From the cell containing the given text, extract its center point as (x, y) coordinate. 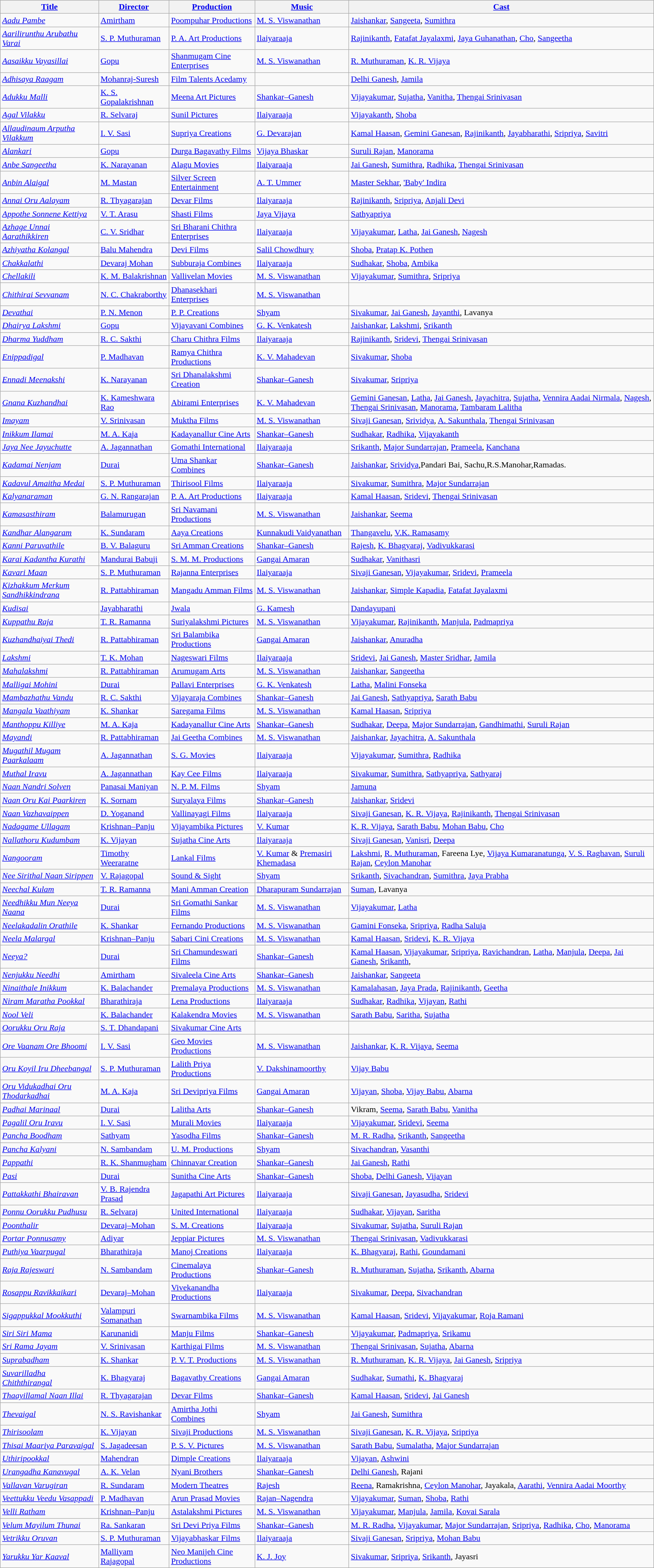
Film Talents Acedamy (212, 79)
Geo Movies Productions (212, 1046)
Jamuna (501, 787)
Thengai Srinivasan, Sujatha, Abarna (501, 1346)
Valampuri Somanathan (134, 1315)
United International (212, 1212)
Thengai Srinivasan, Vadivukkarasi (501, 1239)
Azhiyatha Kolangal (50, 250)
Manju Films (212, 1333)
Silver Screen Entertainment (212, 182)
R. Muthuraman, K. R. Vijaya, Jai Ganesh, Sripriya (501, 1360)
Annai Oru Aalayam (50, 200)
Kamal Haasan, Sridevi, Vijayakumar, Roja Ramani (501, 1315)
Mambazhathu Vandu (50, 697)
Sujatha Cine Arts (212, 840)
Kamal Haasan, Sripriya (501, 711)
Mahendran (134, 1458)
Vallinayagi Films (212, 813)
Vikram, Seema, Sarath Babu, Vanitha (501, 1109)
Subburaja Combines (212, 263)
S. G. Movies (212, 755)
Malliyam Rajagopal (134, 1556)
Vijayakanth, Shoba (501, 115)
Lalith Priya Productions (212, 1068)
Sudhakar, Radhika, Vijayakanth (501, 434)
Latha, Malini Fonseka (501, 684)
Sri Navamani Productions (212, 514)
Master Sekhar, 'Baby' Indira (501, 182)
R. Muthuraman, K. R. Vijaya (501, 61)
Kamal Haasan, Vijayakumar, Sripriya, Ravichandran, Latha, Manjula, Deepa, Jai Ganesh, Srikanth, (501, 957)
Dhairya Lakshmi (50, 326)
Mandurai Babuji (134, 559)
Arumugam Arts (212, 671)
Delhi Ganesh, Jamila (501, 79)
Sivakumar, Shoba (501, 357)
Aaya Creations (212, 532)
Karai Kadantha Kurathi (50, 559)
Sigappukkal Mookkuthi (50, 1315)
Vijayakumar, Sumithra, Sripriya (501, 276)
Nool Veli (50, 1015)
Kay Cee Films (212, 774)
Jai Geetha Combines (212, 738)
Vijayakumar, Sumithra, Radhika (501, 755)
Music (302, 7)
Velli Ratham (50, 1512)
Pancha Kalyani (50, 1149)
Vijayakumar, Rajinikanth, Manjula, Padmapriya (501, 622)
Sivaji Ganesan, Srividya, A. Sakunthala, Thengai Srinivasan (501, 420)
Lakshmi, R. Muthuraman, Fareena Lye, Vijaya Kumaranatunga, V. S. Raghavan, Suruli Rajan, Ceylon Manohar (501, 858)
Anbin Alaigal (50, 182)
Sivaji Ganesan, Sripriya, Mohan Babu (501, 1538)
Gnana Kuzhandhai (50, 402)
Adhisaya Raagam (50, 79)
Devi Films (212, 250)
Rajinikanth, Sripriya, Anjali Devi (501, 200)
G. Kamesh (302, 608)
Mugathil Mugam Paarkalaam (50, 755)
K. Kameshwara Rao (134, 402)
Sivaji Ganesan, K. R. Vijaya, Rajinikanth, Thengai Srinivasan (501, 813)
Sarath Babu, Saritha, Sujatha (501, 1015)
A. T. Ummer (302, 182)
Kunnakudi Vaidyanathan (302, 532)
Sri Devi Priya Films (212, 1525)
Sri Devipriya Films (212, 1091)
Devathai (50, 312)
Naan Vazhavaippen (50, 813)
Sri Dhanalakshmi Creation (212, 379)
Suvarilladha Chiththirangal (50, 1378)
Yasodha Films (212, 1136)
Oru Koyil Iru Dheebangal (50, 1068)
P. N. Menon (134, 312)
Chakkalathi (50, 263)
Nangooram (50, 858)
Uthiripookkal (50, 1458)
Jai Ganesh, Sumithra, Radhika, Thengai Srinivasan (501, 164)
Gamini Fonseka, Sripriya, Radha Saluja (501, 925)
Suprabadham (50, 1360)
P. P. Creations (212, 312)
Dimple Creations (212, 1458)
Sivakumar, Sripriya (501, 379)
Vijayavani Combines (212, 326)
Gomathi International (212, 447)
Sridevi, Jai Ganesh, Master Sridhar, Jamila (501, 658)
Neela Malargal (50, 938)
Sivakumar, Sumithra, Major Sundarrajan (501, 483)
Agal Vilakku (50, 115)
Portar Ponnusamy (50, 1239)
S. M. Creations (212, 1225)
Sathyapriya (501, 213)
Kamal Haasan, Sridevi, Thengai Srinivasan (501, 496)
Mangala Vaathiyam (50, 711)
Vallivelan Movies (212, 276)
Lakshmi (50, 658)
Kalakendra Movies (212, 1015)
Vijayakumar, Latha (501, 907)
Dharma Yuddham (50, 339)
G. Devarajan (302, 133)
Rajanna Enterprises (212, 572)
V. Dakshinamoorthy (302, 1068)
Jaishankar, Srividya,Pandari Bai, Sachu,R.S.Manohar,Ramadas. (501, 465)
Kuppathu Raja (50, 622)
Supriya Creations (212, 133)
Sivaji Ganesan, Vijayakumar, Sridevi, Prameela (501, 572)
V. Kumar & Premasiri Khemadasa (302, 858)
S. T. Dhandapani (134, 1028)
Aasaikku Vayasillai (50, 61)
Dhanasekhari Enterprises (212, 294)
Vijayan, Shoba, Vijay Babu, Abarna (501, 1091)
Manthoppu Killiye (50, 724)
Vijayakumar, Manjula, Jamila, Kovai Sarala (501, 1512)
M. Mastan (134, 182)
Pancha Boodham (50, 1136)
Mayandi (50, 738)
Mahalakshmi (50, 671)
Thisai Maariya Paravaigal (50, 1445)
Sri Gomathi Sankar Films (212, 907)
Dharapuram Sundarrajan (302, 889)
Kavari Maan (50, 572)
Amirtha Jothi Combines (212, 1414)
Thaayillamal Naan Illai (50, 1396)
Adiyar (134, 1239)
Sivakumar Cine Arts (212, 1028)
Sound & Sight (212, 876)
Nallathoru Kudumbam (50, 840)
Poompuhar Productions (212, 20)
Srikanth, Sivachandran, Sumithra, Jaya Prabha (501, 876)
Enippadigal (50, 357)
Imayam (50, 420)
Neechal Kulam (50, 889)
Azhage Unnai Aarathikkiren (50, 232)
Ennadi Meenakshi (50, 379)
Rosappu Ravikkaikari (50, 1293)
Kuzhandhaiyai Thedi (50, 639)
Vallavan Varugiran (50, 1485)
T. K. Mohan (134, 658)
Karunanidi (134, 1333)
Jaishankar, Lakshmi, Srikanth (501, 326)
Oorukku Oru Raja (50, 1028)
Kamalahasan, Jaya Prada, Rajinikanth, Geetha (501, 988)
Jaishankar, Sangeeta (501, 974)
Chithirai Sevvanam (50, 294)
Kandhar Alangaram (50, 532)
Suriyalakshmi Pictures (212, 622)
Oru Vidukadhai Oru Thodarkadhai (50, 1091)
Abirami Enterprises (212, 402)
Anbe Sangeetha (50, 164)
Jayabharathi (134, 608)
Siri Siri Mama (50, 1333)
V. T. Arasu (134, 213)
Thevaigal (50, 1414)
N. S. Ravishankar (134, 1414)
K. Sundaram (134, 532)
Raja Rajeswari (50, 1270)
P. S. V. Pictures (212, 1445)
R. K. Shanmugham (134, 1162)
Ninaithale Inikkum (50, 988)
Vivekanandha Productions (212, 1293)
Rajinikanth, Fatafat Jayalaxmi, Jaya Guhanathan, Cho, Sangeetha (501, 38)
Pasi (50, 1176)
Jwala (212, 608)
S. Jagadeesan (134, 1445)
Lena Productions (212, 1001)
Jai Ganesh, Sathyapriya, Sarath Babu (501, 697)
B. V. Balaguru (134, 546)
Pagalil Oru Iravu (50, 1123)
Cast (501, 7)
N. C. Chakraborthy (134, 294)
Arun Prasad Movies (212, 1498)
Vijaya Bhaskar (302, 151)
Manoj Creations (212, 1252)
Jaya Vijaya (302, 213)
Title (50, 7)
Uma Shankar Combines (212, 465)
Cinemalaya Productions (212, 1270)
Rajesh, K. Bhagyaraj, Vadivukkarasi (501, 546)
Fernando Productions (212, 925)
Needhikku Mun Neeya Naana (50, 907)
Sivakumar, Sripriya, Srikanth, Jayasri (501, 1556)
Vijayabhaskar Films (212, 1538)
Sri Chamundeswari Films (212, 957)
Timothy Weeraratne (134, 858)
Sivaleela Cine Arts (212, 974)
Naan Nandri Solven (50, 787)
Bagavathy Creations (212, 1378)
Sarath Babu, Sumalatha, Major Sundarrajan (501, 1445)
V. Kumar (302, 827)
Sivaji Productions (212, 1432)
Jaishankar, Sridevi (501, 800)
Premalaya Productions (212, 988)
Sunil Pictures (212, 115)
R. Muthuraman, Sujatha, Srikanth, Abarna (501, 1270)
Jai Ganesh, Sumithra (501, 1414)
Jaishankar, Anuradha (501, 639)
Gemini Ganesan, Latha, Jai Ganesh, Jayachitra, Sujatha, Vennira Aadai Nirmala, Nagesh, Thengai Srinivasan, Manorama, Tambaram Lalitha (501, 402)
Muktha Films (212, 420)
Sri Balambika Productions (212, 639)
Astalakshmi Pictures (212, 1512)
Director (134, 7)
M. R. Radha, Srikanth, Sangeetha (501, 1136)
Pappathi (50, 1162)
Vijayakumar, Padmapriya, Srikamu (501, 1333)
Delhi Ganesh, Rajani (501, 1472)
K. M. Balakrishnan (134, 276)
Kizhakkum Merkum Sandhikkindrana (50, 590)
Murali Movies (212, 1123)
Mohanraj-Suresh (134, 79)
Vetrikku Oruvan (50, 1538)
Ra. Sankaran (134, 1525)
G. N. Rangarajan (134, 496)
Thirisool Films (212, 483)
Balu Mahendra (134, 250)
Neo Manijeh Cine Productions (212, 1556)
Jai Ganesh, Rathi (501, 1162)
N. P. M. Films (212, 787)
Reena, Ramakrishna, Ceylon Manohar, Jayakala, Aarathi, Vennira Aadai Moorthy (501, 1485)
Sivakumar, Sumithra, Sathyapriya, Sathyaraj (501, 774)
Saregama Films (212, 711)
K. J. Joy (302, 1556)
Shanmugam Cine Enterprises (212, 61)
Nee Sirithal Naan Sirippen (50, 876)
Charu Chithra Films (212, 339)
Sudhakar, Sumathi, K. Bhagyaraj (501, 1378)
Ore Vaanam Ore Bhoomi (50, 1046)
Neeya? (50, 957)
Kanni Paruvathile (50, 546)
C. V. Sridhar (134, 232)
Dandayupani (501, 608)
Lankal Films (212, 858)
Vijayakumar, Sujatha, Vanitha, Thengai Srinivasan (501, 97)
R. Sundaram (134, 1485)
Sri Amman Creations (212, 546)
Vijayakumar, Latha, Jai Ganesh, Nagesh (501, 232)
U. M. Productions (212, 1149)
Jaishankar, K. R. Vijaya, Seema (501, 1046)
Swarnambika Films (212, 1315)
M. R. Radha, Vijayakumar, Major Sundarrajan, Sripriya, Radhika, Cho, Manorama (501, 1525)
Sivachandran, Vasanthi (501, 1149)
Vijay Babu (501, 1068)
Inikkum Ilamai (50, 434)
Niram Maratha Pookkal (50, 1001)
Appothe Sonnene Kettiya (50, 213)
Alagu Movies (212, 164)
Neelakadalin Orathile (50, 925)
Meena Art Pictures (212, 97)
Vijayakumar, Sridevi, Seema (501, 1123)
Durga Bagavathy Films (212, 151)
Sivaji Ganesan, Vanisri, Deepa (501, 840)
Sivaji Ganesan, K. R. Vijaya, Sripriya (501, 1432)
Jaishankar, Simple Kapadia, Fatafat Jayalaxmi (501, 590)
Chellakili (50, 276)
Lalitha Arts (212, 1109)
Sabari Cini Creations (212, 938)
Balamurugan (134, 514)
Salil Chowdhury (302, 250)
Allaudinaum Arputha Vilakkum (50, 133)
Jaishankar, Sangeeta, Sumithra (501, 20)
Thirisoolam (50, 1432)
Thangavelu, V.K. Ramasamy (501, 532)
Jaishankar, Sangeetha (501, 671)
Padhai Marinaal (50, 1109)
Shasti Films (212, 213)
P. V. T. Productions (212, 1360)
Adukku Malli (50, 97)
Nyani Brothers (212, 1472)
Velum Mayilum Thunai (50, 1525)
Sivakumar, Sujatha, Suruli Rajan (501, 1225)
Mani Amman Creation (212, 889)
Poonthalir (50, 1225)
Rajinikanth, Sridevi, Thengai Srinivasan (501, 339)
Suryalaya Films (212, 800)
Muthal Iravu (50, 774)
Alankari (50, 151)
Vijayakumar, Suman, Shoba, Rathi (501, 1498)
Jaishankar, Jayachitra, A. Sakunthala (501, 738)
Pallavi Enterprises (212, 684)
K. Bhagyaraj, Rathi, Goundamani (501, 1252)
Jaishankar, Seema (501, 514)
Mangadu Amman Films (212, 590)
Jaya Nee Jayuchutte (50, 447)
Chinnavar Creation (212, 1162)
Nageswari Films (212, 658)
Sri Bharani Chithra Enterprises (212, 232)
V. Rajagopal (134, 876)
K. Sornam (134, 800)
Sudhakar, Vijayan, Saritha (501, 1212)
Kudisai (50, 608)
Suman, Lavanya (501, 889)
Veettukku Veedu Vasappadi (50, 1498)
Shoba, Delhi Ganesh, Vijayan (501, 1176)
Urangadha Kanavugal (50, 1472)
K. R. Vijaya, Sarath Babu, Mohan Babu, Cho (501, 827)
V. B. Rajendra Prasad (134, 1193)
Kamasasthiram (50, 514)
Aadu Pambe (50, 20)
Ramya Chithra Productions (212, 357)
Ponnu Oorukku Pudhusu (50, 1212)
Production (212, 7)
D. Yoganand (134, 813)
Nadagame Ullagam (50, 827)
Nenjukku Needhi (50, 974)
Devaraj Mohan (134, 263)
Malligai Mohini (50, 684)
Sivaji Ganesan, Jayasudha, Sridevi (501, 1193)
Karthigai Films (212, 1346)
Modern Theatres (212, 1485)
Vijayan, Ashwini (501, 1458)
Naan Oru Kai Paarkiren (50, 800)
Aarilirunthu Arubathu Varai (50, 38)
Sudhakar, Deepa, Major Sundarrajan, Gandhimathi, Suruli Rajan (501, 724)
Sudhakar, Radhika, Vijayan, Rathi (501, 1001)
Sudhakar, Shoba, Ambika (501, 263)
Puthiya Vaarpugal (50, 1252)
Kadamai Nenjam (50, 465)
Sivakumar, Jai Ganesh, Jayanthi, Lavanya (501, 312)
Kalyanaraman (50, 496)
Panasai Maniyan (134, 787)
S. M. M. Productions (212, 559)
Kamal Haasan, Sridevi, Jai Ganesh (501, 1396)
Rajan–Nagendra (302, 1498)
Kamal Haasan, Gemini Ganesan, Rajinikanth, Jayabharathi, Sripriya, Savitri (501, 133)
Sathyam (134, 1136)
Jeppiar Pictures (212, 1239)
Srikanth, Major Sundarrajan, Prameela, Kanchana (501, 447)
Yarukku Yar Kaaval (50, 1556)
Jagapathi Art Pictures (212, 1193)
Kamal Haasan, Sridevi, K. R. Vijaya (501, 938)
A. K. Velan (134, 1472)
Rajesh (302, 1485)
Sivakumar, Deepa, Sivachandran (501, 1293)
Sunitha Cine Arts (212, 1176)
Kadavul Amaitha Medai (50, 483)
K. Bhagyaraj (134, 1378)
Sudhakar, Vanithasri (501, 559)
K. S. Gopalakrishnan (134, 97)
Vijayaraja Combines (212, 697)
Pattakkathi Bhairavan (50, 1193)
Sri Rama Jayam (50, 1346)
Suruli Rajan, Manorama (501, 151)
Vijayambika Pictures (212, 827)
Shoba, Pratap K. Pothen (501, 250)
